Scan for the cell matching the given text and deliver its (x, y) coordinate at center. 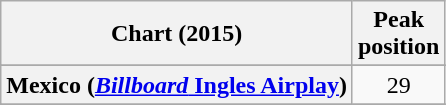
Mexico (Billboard Ingles Airplay) (177, 85)
Chart (2015) (177, 34)
Peakposition (398, 34)
29 (398, 85)
